From the cell containing the given text, extract its center point as (x, y) coordinate. 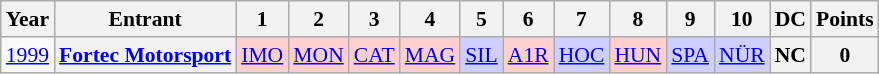
DC (790, 19)
Fortec Motorsport (145, 55)
NÜR (742, 55)
A1R (528, 55)
6 (528, 19)
4 (430, 19)
NC (790, 55)
Year (28, 19)
Entrant (145, 19)
7 (582, 19)
CAT (374, 55)
8 (638, 19)
9 (690, 19)
MAG (430, 55)
0 (845, 55)
10 (742, 19)
HOC (582, 55)
Points (845, 19)
IMO (262, 55)
SIL (482, 55)
SPA (690, 55)
2 (318, 19)
HUN (638, 55)
5 (482, 19)
MON (318, 55)
3 (374, 19)
1999 (28, 55)
1 (262, 19)
